Return (X, Y) of the center of cell containing provided text 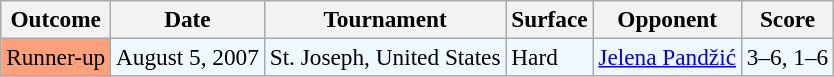
Surface (550, 19)
Jelena Pandžić (667, 57)
Tournament (385, 19)
3–6, 1–6 (787, 57)
Opponent (667, 19)
Runner-up (56, 57)
Score (787, 19)
August 5, 2007 (188, 57)
Date (188, 19)
St. Joseph, United States (385, 57)
Outcome (56, 19)
Hard (550, 57)
